Search for the cell housing the specified text and yield its [x, y] center coordinate. 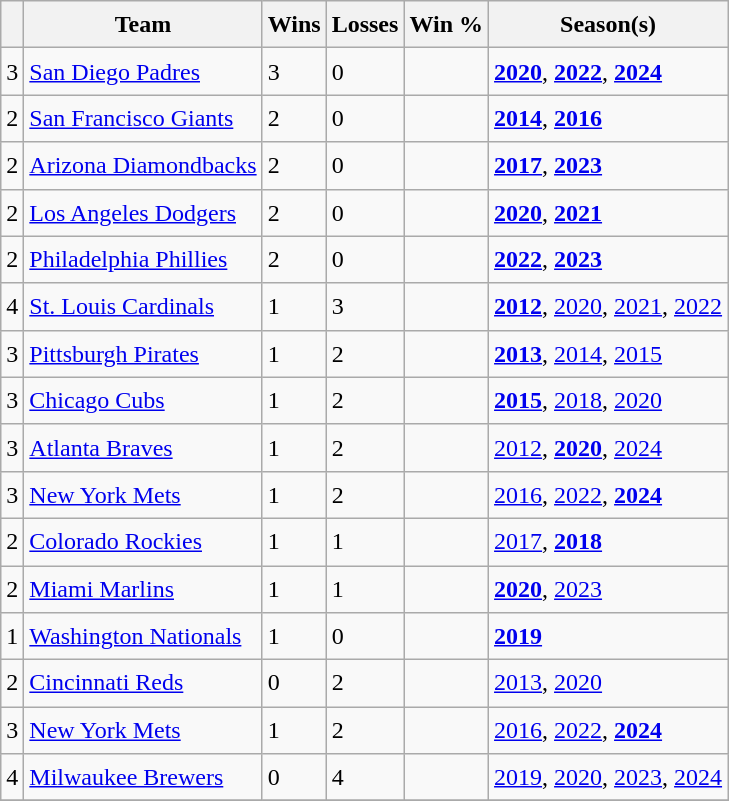
Chicago Cubs [143, 400]
Win % [446, 24]
2013, 2014, 2015 [608, 354]
Team [143, 24]
2014, 2016 [608, 118]
2017, 2023 [608, 166]
Miami Marlins [143, 590]
Colorado Rockies [143, 542]
St. Louis Cardinals [143, 306]
2020, 2023 [608, 590]
2013, 2020 [608, 684]
2017, 2018 [608, 542]
Milwaukee Brewers [143, 778]
Wins [294, 24]
Washington Nationals [143, 636]
2022, 2023 [608, 260]
2015, 2018, 2020 [608, 400]
San Diego Padres [143, 72]
Philadelphia Phillies [143, 260]
2020, 2021 [608, 212]
San Francisco Giants [143, 118]
Pittsburgh Pirates [143, 354]
Atlanta Braves [143, 448]
2012, 2020, 2024 [608, 448]
2012, 2020, 2021, 2022 [608, 306]
2019 [608, 636]
2019, 2020, 2023, 2024 [608, 778]
Los Angeles Dodgers [143, 212]
Arizona Diamondbacks [143, 166]
Cincinnati Reds [143, 684]
Season(s) [608, 24]
2020, 2022, 2024 [608, 72]
Losses [365, 24]
